Detect which cell encompasses the target text, then output its [X, Y] center coordinate. 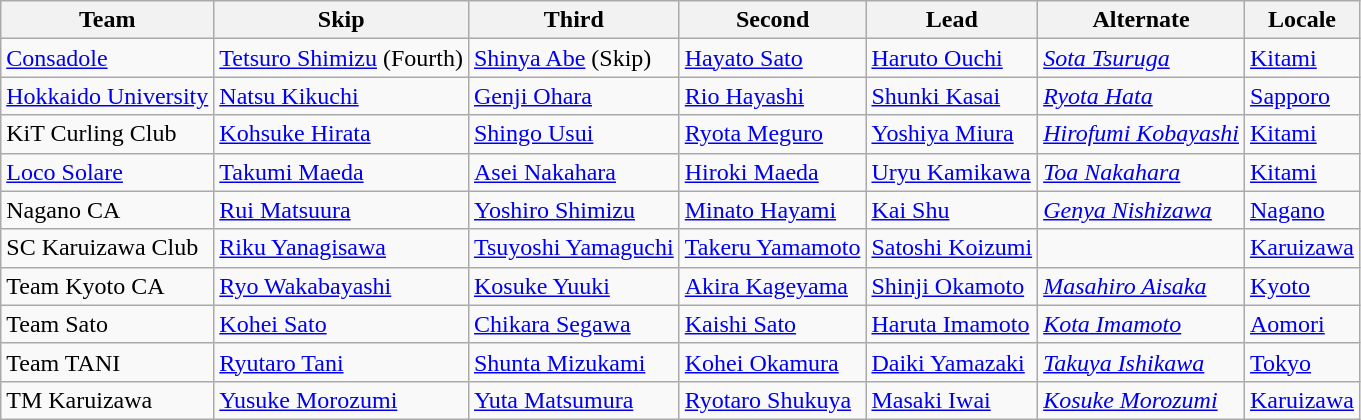
Akira Kageyama [772, 286]
Genya Nishizawa [1142, 210]
Shingo Usui [574, 134]
Rui Matsuura [342, 210]
Sapporo [1302, 96]
Shinya Abe (Skip) [574, 58]
Ryota Hata [1142, 96]
Tsuyoshi Yamaguchi [574, 248]
Tetsuro Shimizu (Fourth) [342, 58]
Shinji Okamoto [952, 286]
Team Kyoto CA [108, 286]
Ryutaro Tani [342, 362]
Kohei Sato [342, 324]
Yoshiro Shimizu [574, 210]
Riku Yanagisawa [342, 248]
Yuta Matsumura [574, 400]
Third [574, 20]
Kosuke Yuuki [574, 286]
Aomori [1302, 324]
Skip [342, 20]
Nagano CA [108, 210]
Kai Shu [952, 210]
Haruto Ouchi [952, 58]
Masahiro Aisaka [1142, 286]
Hiroki Maeda [772, 172]
Asei Nakahara [574, 172]
Kaishi Sato [772, 324]
Hokkaido University [108, 96]
Consadole [108, 58]
Natsu Kikuchi [342, 96]
TM Karuizawa [108, 400]
Masaki Iwai [952, 400]
Team [108, 20]
Rio Hayashi [772, 96]
Tokyo [1302, 362]
Haruta Imamoto [952, 324]
Daiki Yamazaki [952, 362]
Yusuke Morozumi [342, 400]
Takumi Maeda [342, 172]
Takeru Yamamoto [772, 248]
Chikara Segawa [574, 324]
Lead [952, 20]
Toa Nakahara [1142, 172]
Hirofumi Kobayashi [1142, 134]
Satoshi Koizumi [952, 248]
Loco Solare [108, 172]
Kota Imamoto [1142, 324]
Shunki Kasai [952, 96]
Kohsuke Hirata [342, 134]
Yoshiya Miura [952, 134]
Kohei Okamura [772, 362]
Team TANI [108, 362]
Ryota Meguro [772, 134]
Team Sato [108, 324]
Alternate [1142, 20]
Genji Ohara [574, 96]
Hayato Sato [772, 58]
Minato Hayami [772, 210]
Kosuke Morozumi [1142, 400]
Nagano [1302, 210]
Kyoto [1302, 286]
Locale [1302, 20]
Uryu Kamikawa [952, 172]
KiT Curling Club [108, 134]
Ryo Wakabayashi [342, 286]
Second [772, 20]
Takuya Ishikawa [1142, 362]
Shunta Mizukami [574, 362]
SC Karuizawa Club [108, 248]
Sota Tsuruga [1142, 58]
Ryotaro Shukuya [772, 400]
